Find where the given text appears and provide that cell's center as (x, y) coordinate. 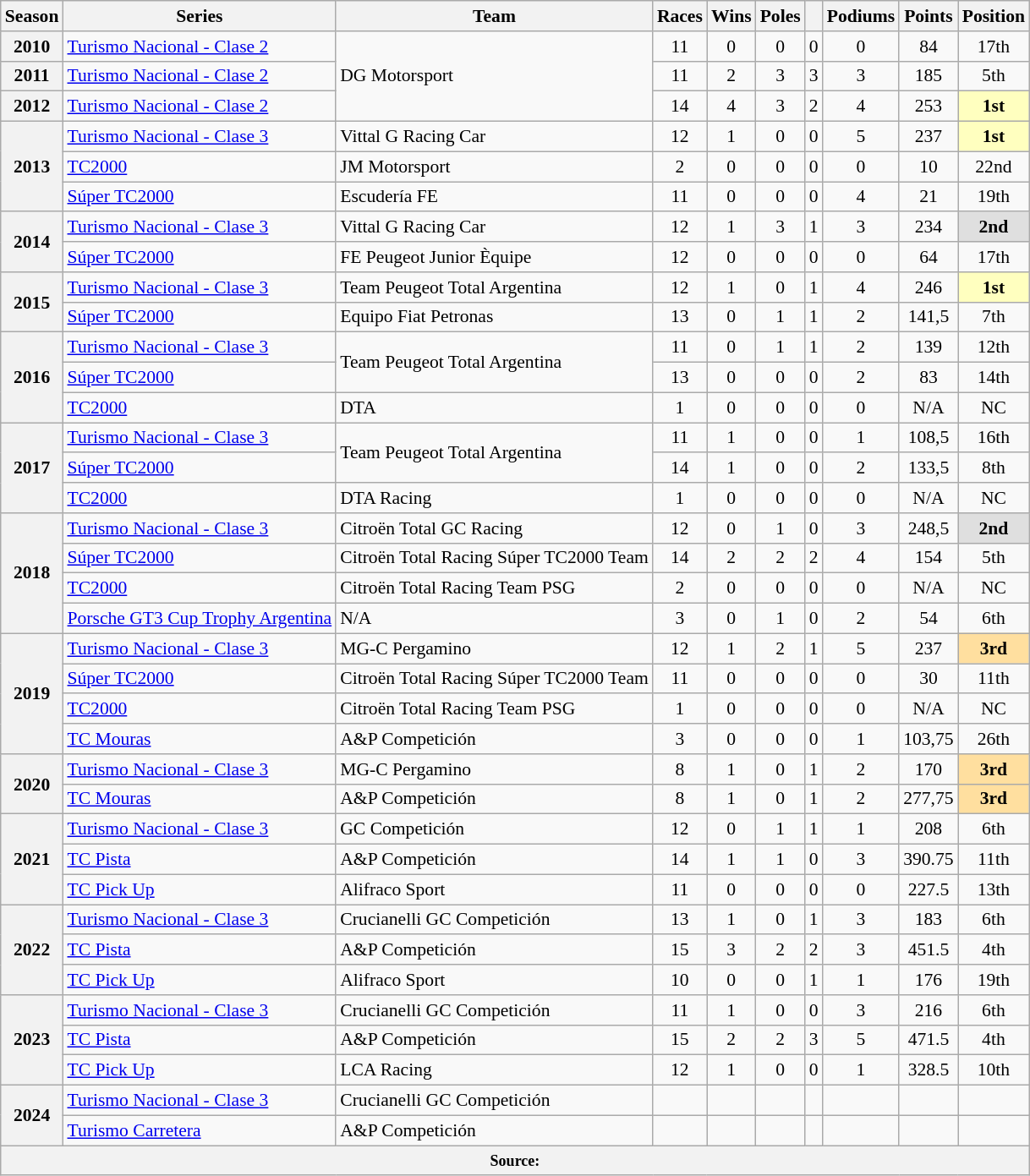
Position (994, 16)
2016 (32, 377)
Escudería FE (494, 197)
328.5 (929, 1070)
Poles (781, 16)
133,5 (929, 468)
Citroën Total GC Racing (494, 528)
Races (680, 16)
216 (929, 1010)
DTA Racing (494, 498)
54 (929, 619)
12th (994, 347)
108,5 (929, 438)
13th (994, 889)
10th (994, 1070)
170 (929, 769)
Porsche GT3 Cup Trophy Argentina (200, 619)
2019 (32, 693)
14th (994, 378)
22nd (994, 167)
2010 (32, 46)
2024 (32, 1116)
2012 (32, 107)
2015 (32, 303)
2022 (32, 950)
Season (32, 16)
21 (929, 197)
2011 (32, 76)
64 (929, 257)
Team (494, 16)
253 (929, 107)
185 (929, 76)
FE Peugeot Junior Èquipe (494, 257)
2017 (32, 468)
Equipo Fiat Petronas (494, 317)
2018 (32, 573)
183 (929, 920)
176 (929, 980)
Turismo Carretera (200, 1130)
141,5 (929, 317)
JM Motorsport (494, 167)
Points (929, 16)
8th (994, 468)
Podiums (861, 16)
84 (929, 46)
16th (994, 438)
234 (929, 227)
227.5 (929, 889)
390.75 (929, 860)
139 (929, 347)
26th (994, 739)
Series (200, 16)
7th (994, 317)
471.5 (929, 1040)
248,5 (929, 528)
Wins (731, 16)
DTA (494, 407)
208 (929, 829)
2021 (32, 859)
30 (929, 679)
83 (929, 378)
GC Competición (494, 829)
2023 (32, 1040)
2020 (32, 785)
277,75 (929, 799)
103,75 (929, 739)
2013 (32, 167)
Source: (515, 1161)
DG Motorsport (494, 76)
154 (929, 558)
LCA Racing (494, 1070)
246 (929, 287)
451.5 (929, 950)
2014 (32, 242)
